Identify which cell holds the provided text, then report its (X, Y) central coordinate. 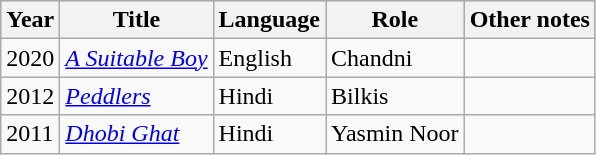
Bilkis (396, 96)
2011 (30, 134)
Role (396, 20)
Peddlers (136, 96)
Dhobi Ghat (136, 134)
Language (269, 20)
Other notes (530, 20)
A Suitable Boy (136, 58)
Year (30, 20)
English (269, 58)
Yasmin Noor (396, 134)
Title (136, 20)
Chandni (396, 58)
2012 (30, 96)
2020 (30, 58)
